Identify which cell holds the provided text, then report its [x, y] central coordinate. 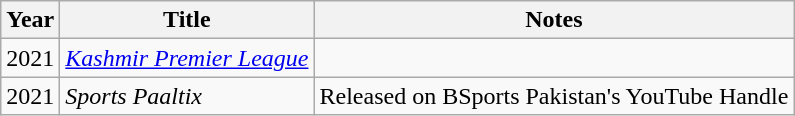
Kashmir Premier League [187, 58]
Sports Paaltix [187, 96]
Year [30, 20]
Title [187, 20]
Released on BSports Pakistan's YouTube Handle [554, 96]
Notes [554, 20]
